Determine the [x, y] coordinate at the center of the cell enclosing the given text.  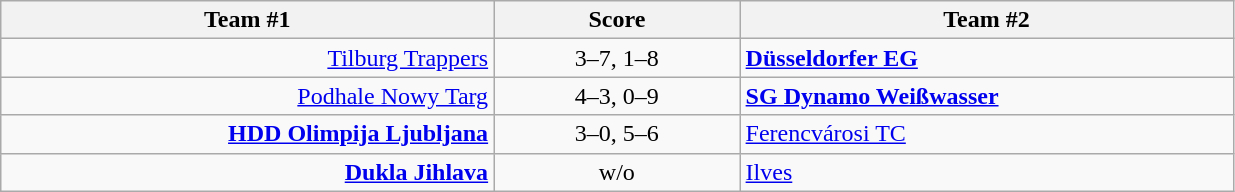
HDD Olimpija Ljubljana [248, 134]
Dukla Jihlava [248, 172]
Score [617, 20]
Düsseldorfer EG [986, 58]
Team #2 [986, 20]
3–7, 1–8 [617, 58]
Team #1 [248, 20]
w/o [617, 172]
3–0, 5–6 [617, 134]
SG Dynamo Weißwasser [986, 96]
Ferencvárosi TC [986, 134]
Tilburg Trappers [248, 58]
Ilves [986, 172]
Podhale Nowy Targ [248, 96]
4–3, 0–9 [617, 96]
